Find where the given text appears and provide that cell's center as [x, y] coordinate. 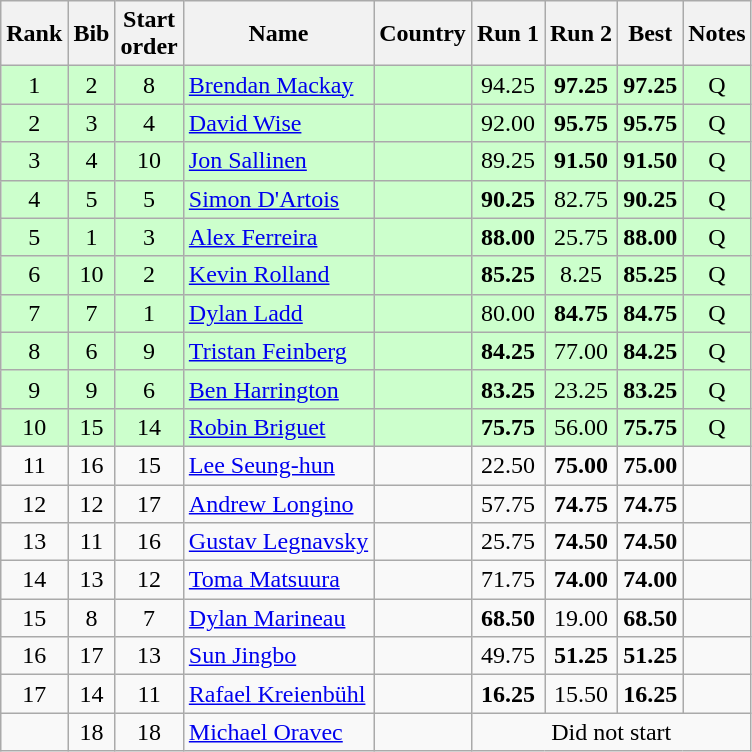
94.25 [508, 85]
Run 2 [580, 34]
89.25 [508, 161]
Country [423, 34]
Gustav Legnavsky [278, 542]
Dylan Marineau [278, 618]
Rafael Kreienbühl [278, 694]
Tristan Feinberg [278, 351]
19.00 [580, 618]
15.50 [580, 694]
23.25 [580, 389]
Best [650, 34]
Rank [34, 34]
71.75 [508, 580]
Sun Jingbo [278, 656]
Brendan Mackay [278, 85]
82.75 [580, 199]
Michael Oravec [278, 732]
Notes [717, 34]
Kevin Rolland [278, 275]
Ben Harrington [278, 389]
49.75 [508, 656]
Run 1 [508, 34]
Did not start [611, 732]
Toma Matsuura [278, 580]
Alex Ferreira [278, 237]
Simon D'Artois [278, 199]
David Wise [278, 123]
Lee Seung-hun [278, 465]
Dylan Ladd [278, 313]
Bib [92, 34]
Startorder [149, 34]
77.00 [580, 351]
Andrew Longino [278, 503]
57.75 [508, 503]
Robin Briguet [278, 427]
Jon Sallinen [278, 161]
80.00 [508, 313]
56.00 [580, 427]
Name [278, 34]
8.25 [580, 275]
22.50 [508, 465]
92.00 [508, 123]
